Return [X, Y] of the center of cell containing provided text 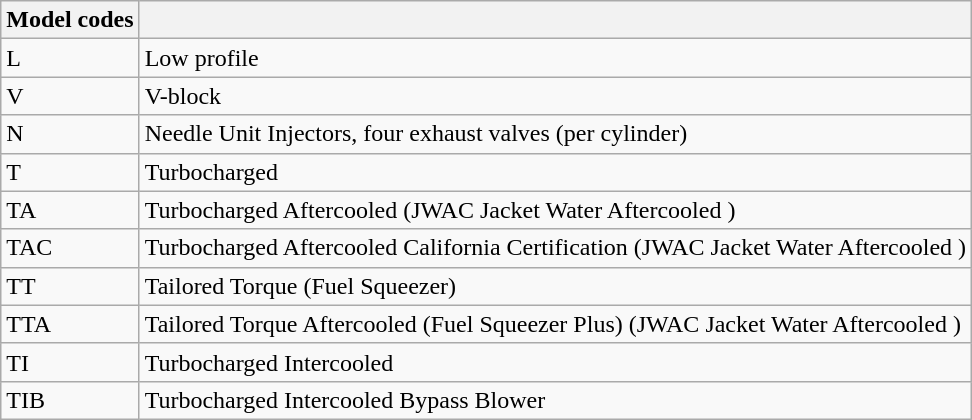
Tailored Torque (Fuel Squeezer) [555, 286]
Low profile [555, 58]
N [70, 134]
TIB [70, 400]
Turbocharged Intercooled [555, 362]
V [70, 96]
T [70, 172]
Turbocharged Aftercooled (JWAC Jacket Water Aftercooled ) [555, 210]
TT [70, 286]
Needle Unit Injectors, four exhaust valves (per cylinder) [555, 134]
TI [70, 362]
Turbocharged [555, 172]
Model codes [70, 20]
TTA [70, 324]
TA [70, 210]
TAC [70, 248]
L [70, 58]
Tailored Torque Aftercooled (Fuel Squeezer Plus) (JWAC Jacket Water Aftercooled ) [555, 324]
Turbocharged Aftercooled California Certification (JWAC Jacket Water Aftercooled ) [555, 248]
Turbocharged Intercooled Bypass Blower [555, 400]
V-block [555, 96]
